Locate the cell with the specified text and output its (x, y) center coordinate. 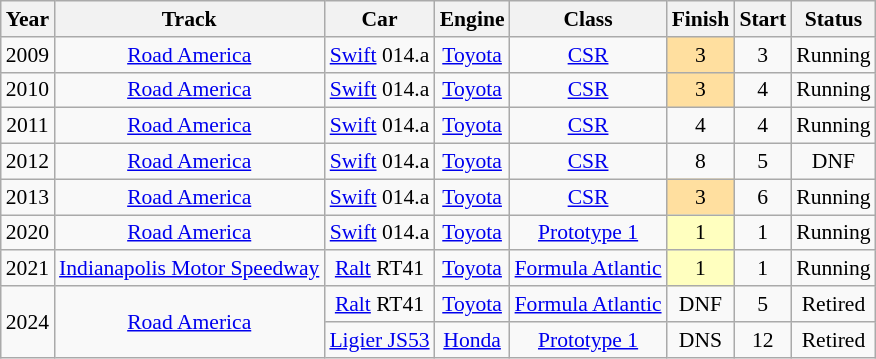
Engine (472, 19)
2013 (28, 197)
6 (762, 197)
Finish (701, 19)
Honda (472, 340)
2011 (28, 126)
DNS (701, 340)
Year (28, 19)
2024 (28, 322)
Track (189, 19)
Start (762, 19)
2009 (28, 55)
2012 (28, 162)
2020 (28, 233)
Status (833, 19)
Class (588, 19)
2010 (28, 90)
12 (762, 340)
Ligier JS53 (379, 340)
Car (379, 19)
2021 (28, 269)
Indianapolis Motor Speedway (189, 269)
8 (701, 162)
